Scan for the cell matching the given text and deliver its [x, y] coordinate at center. 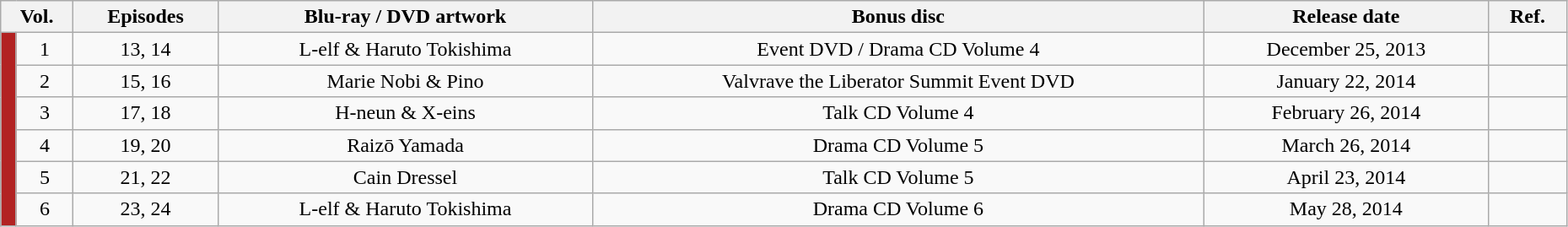
H-neun & X-eins [405, 113]
Ref. [1528, 17]
Event DVD / Drama CD Volume 4 [899, 49]
21, 22 [146, 177]
Talk CD Volume 4 [899, 113]
5 [44, 177]
Bonus disc [899, 17]
15, 16 [146, 81]
Drama CD Volume 5 [899, 145]
13, 14 [146, 49]
February 26, 2014 [1346, 113]
23, 24 [146, 209]
Marie Nobi & Pino [405, 81]
Episodes [146, 17]
19, 20 [146, 145]
Valvrave the Liberator Summit Event DVD [899, 81]
Blu-ray / DVD artwork [405, 17]
December 25, 2013 [1346, 49]
Drama CD Volume 6 [899, 209]
4 [44, 145]
2 [44, 81]
May 28, 2014 [1346, 209]
3 [44, 113]
Talk CD Volume 5 [899, 177]
January 22, 2014 [1346, 81]
1 [44, 49]
April 23, 2014 [1346, 177]
March 26, 2014 [1346, 145]
Release date [1346, 17]
17, 18 [146, 113]
Raizō Yamada [405, 145]
6 [44, 209]
Cain Dressel [405, 177]
Vol. [37, 17]
